Identify which cell holds the provided text, then report its (x, y) central coordinate. 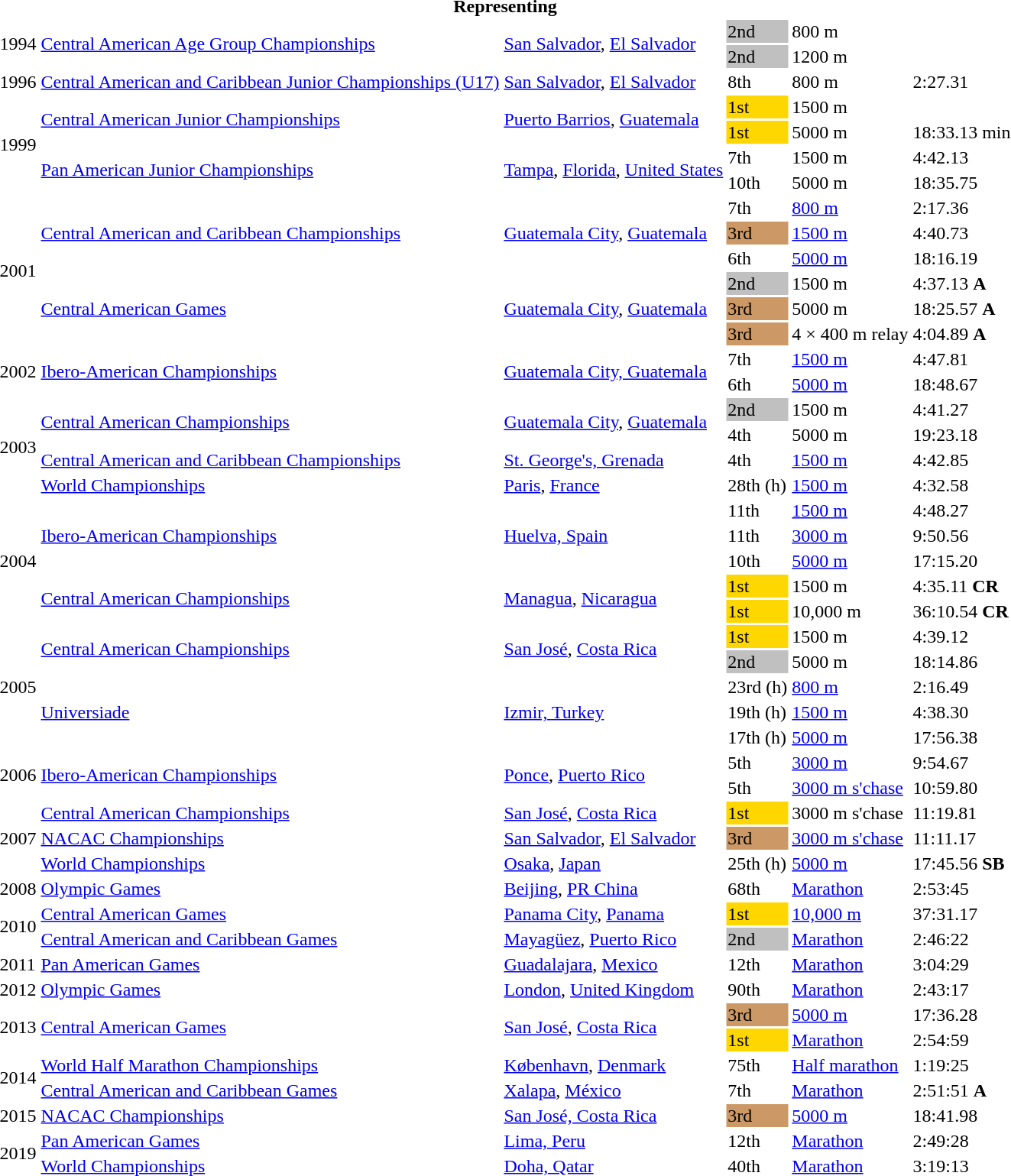
1200 m (850, 57)
75th (758, 1065)
90th (758, 990)
Half marathon (850, 1065)
Beijing, PR China (614, 889)
Managua, Nicaragua (614, 599)
Huelva, Spain (614, 536)
Tampa, Florida, United States (614, 170)
28th (h) (758, 485)
Izmir, Turkey (614, 712)
68th (758, 889)
Pan American Junior Championships (271, 170)
Ponce, Puerto Rico (614, 775)
Panama City, Panama (614, 914)
19th (h) (758, 712)
Puerto Barrios, Guatemala (614, 119)
Central American and Caribbean Junior Championships (U17) (271, 82)
London, United Kingdom (614, 990)
8th (758, 82)
Xalapa, México (614, 1090)
17th (h) (758, 737)
Osaka, Japan (614, 863)
Paris, France (614, 485)
Mayagüez, Puerto Rico (614, 939)
København, Denmark (614, 1065)
4 × 400 m relay (850, 334)
23rd (h) (758, 687)
World Half Marathon Championships (271, 1065)
Central American Age Group Championships (271, 44)
Lima, Peru (614, 1141)
Central American Junior Championships (271, 119)
Universiade (271, 712)
Guadalajara, Mexico (614, 964)
St. George's, Grenada (614, 460)
25th (h) (758, 863)
